From the cell containing the given text, extract its center point as [x, y] coordinate. 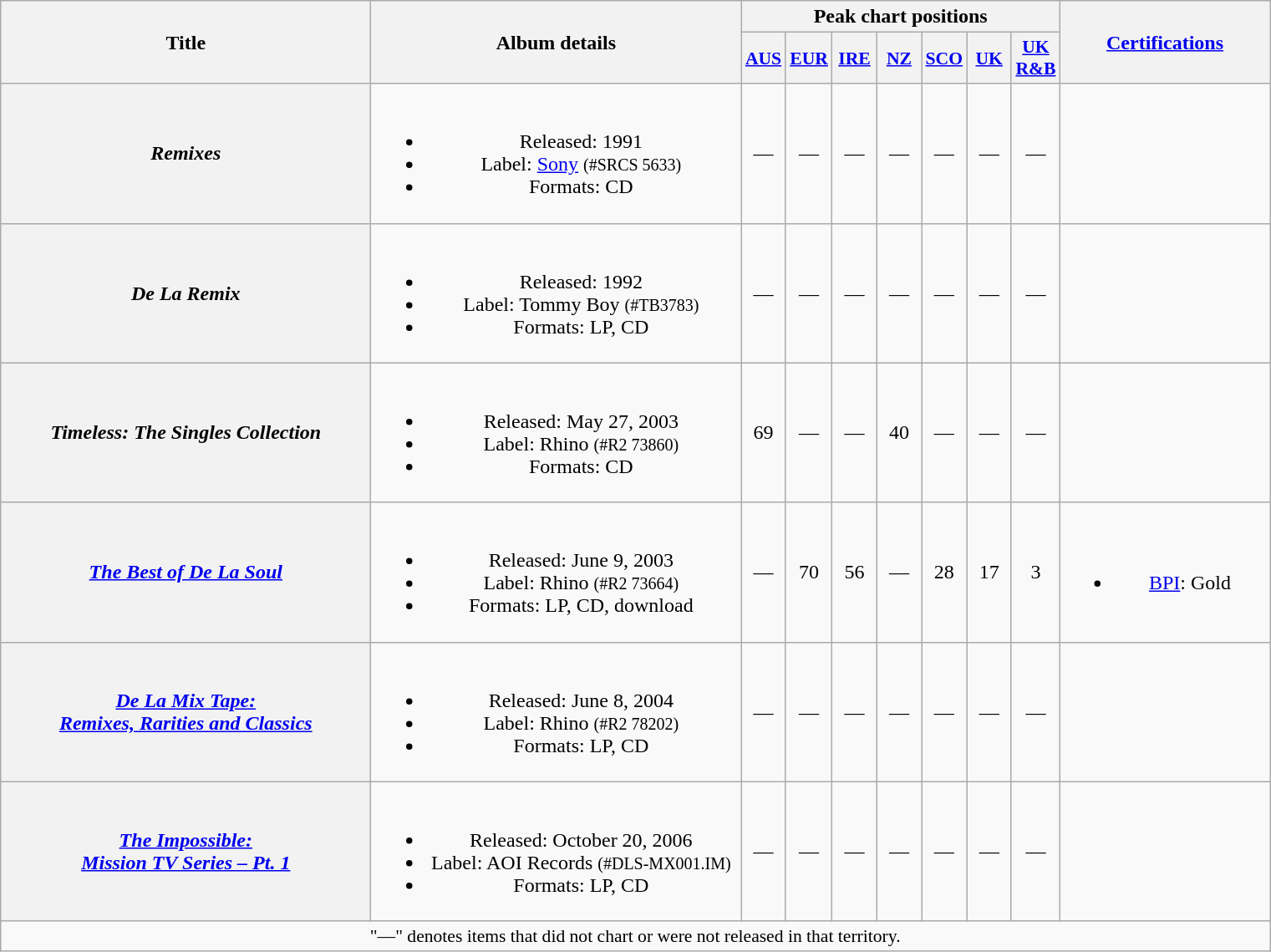
40 [899, 433]
Peak chart positions [901, 17]
Album details [557, 42]
IRE [854, 59]
EUR [809, 59]
SCO [944, 59]
Title [186, 42]
Released: October 20, 2006Label: AOI Records (#DLS-MX001.IM)Formats: LP, CD [557, 851]
De La Remix [186, 293]
Released: 1991Label: Sony (#SRCS 5633)Formats: CD [557, 154]
De La Mix Tape:Remixes, Rarities and Classics [186, 712]
Released: June 9, 2003Label: Rhino (#R2 73664)Formats: LP, CD, download [557, 572]
UK [989, 59]
Timeless: The Singles Collection [186, 433]
Released: 1992Label: Tommy Boy (#TB3783)Formats: LP, CD [557, 293]
Remixes [186, 154]
Certifications [1165, 42]
AUS [764, 59]
69 [764, 433]
70 [809, 572]
UKR&B [1035, 59]
56 [854, 572]
BPI: Gold [1165, 572]
The Impossible:Mission TV Series – Pt. 1 [186, 851]
17 [989, 572]
Released: May 27, 2003Label: Rhino (#R2 73860)Formats: CD [557, 433]
"—" denotes items that did not chart or were not released in that territory. [635, 936]
Released: June 8, 2004Label: Rhino (#R2 78202)Formats: LP, CD [557, 712]
3 [1035, 572]
The Best of De La Soul [186, 572]
NZ [899, 59]
28 [944, 572]
